Find where the given text appears and provide that cell's center as [X, Y] coordinate. 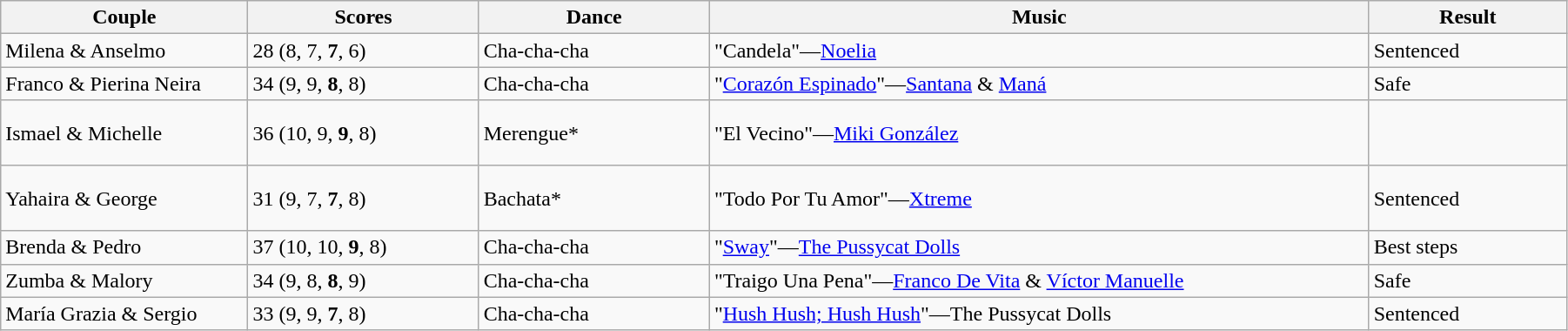
Result [1467, 17]
Couple [124, 17]
Brenda & Pedro [124, 247]
"Sway"—The Pussycat Dolls [1039, 247]
"Candela"—Noelia [1039, 51]
28 (8, 7, 7, 6) [364, 51]
"Traigo Una Pena"—Franco De Vita & Víctor Manuelle [1039, 280]
36 (10, 9, 9, 8) [364, 132]
Bachata* [593, 199]
Dance [593, 17]
34 (9, 9, 8, 8) [364, 84]
Scores [364, 17]
Merengue* [593, 132]
"El Vecino"—Miki González [1039, 132]
Milena & Anselmo [124, 51]
Franco & Pierina Neira [124, 84]
María Grazia & Sergio [124, 314]
"Hush Hush; Hush Hush"—The Pussycat Dolls [1039, 314]
34 (9, 8, 8, 9) [364, 280]
Zumba & Malory [124, 280]
Ismael & Michelle [124, 132]
Music [1039, 17]
Best steps [1467, 247]
Yahaira & George [124, 199]
"Todo Por Tu Amor"—Xtreme [1039, 199]
37 (10, 10, 9, 8) [364, 247]
31 (9, 7, 7, 8) [364, 199]
"Corazón Espinado"—Santana & Maná [1039, 84]
33 (9, 9, 7, 8) [364, 314]
